Find where the given text appears and provide that cell's center as (x, y) coordinate. 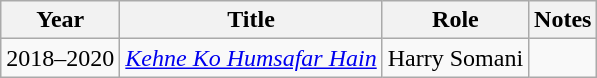
Role (455, 20)
Kehne Ko Humsafar Hain (251, 58)
Title (251, 20)
2018–2020 (60, 58)
Harry Somani (455, 58)
Year (60, 20)
Notes (563, 20)
